For the text-containing cell, return its midpoint in (x, y) coordinate format. 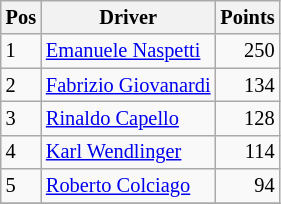
Rinaldo Capello (128, 118)
Driver (128, 17)
Points (247, 17)
4 (21, 152)
5 (21, 186)
3 (21, 118)
2 (21, 85)
Emanuele Naspetti (128, 51)
250 (247, 51)
Roberto Colciago (128, 186)
Pos (21, 17)
1 (21, 51)
Karl Wendlinger (128, 152)
128 (247, 118)
114 (247, 152)
94 (247, 186)
134 (247, 85)
Fabrizio Giovanardi (128, 85)
